Capture the cell that displays the provided text and extract its [x, y] central coordinate. 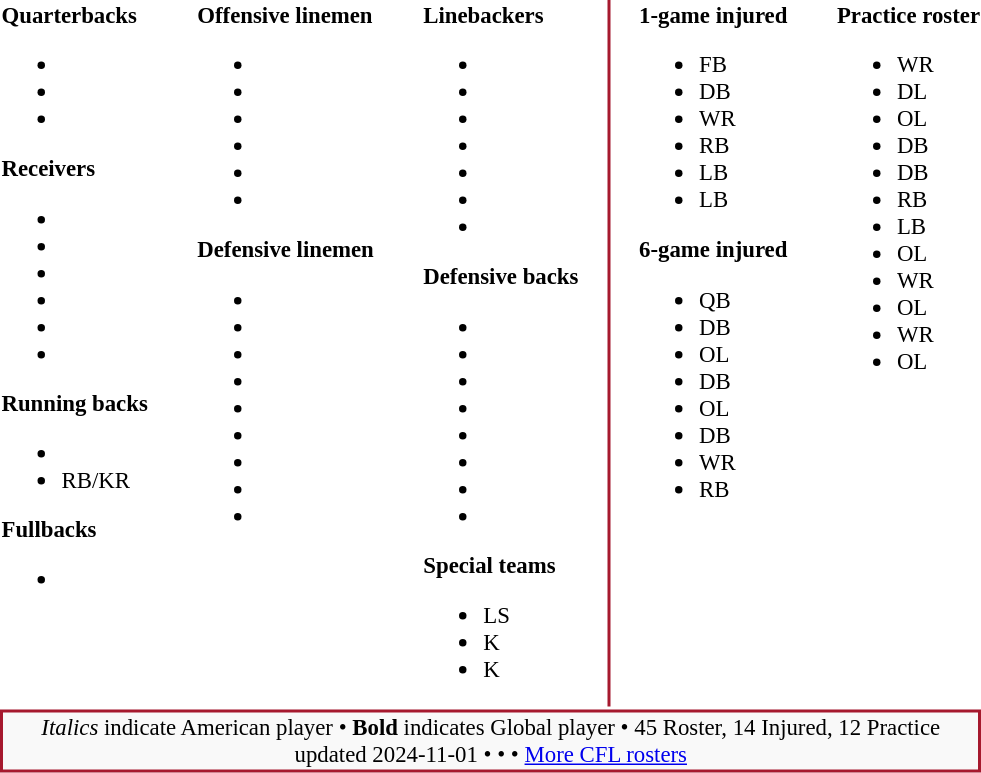
QuarterbacksReceiversRunning backs RB/KRFullbacks [74, 354]
1-game injured FB DB WR RB LB LB6-game injured QB DB OL DB OL DB WR RB [714, 354]
Offensive linemenDefensive linemen [286, 354]
Linebackers Defensive backsSpecial teams LS K K [501, 354]
Practice roster WR DL OL DB DB RB LB OL WR OL WR OL [908, 354]
